Find where the given text appears and provide that cell's center as (x, y) coordinate. 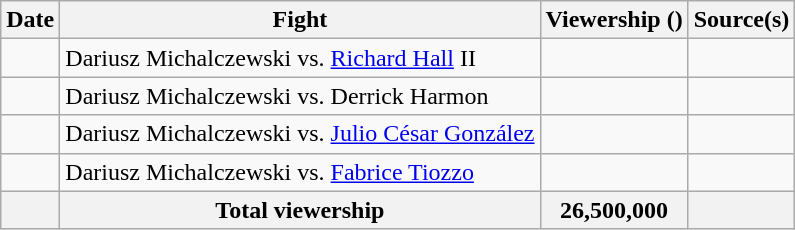
Dariusz Michalczewski vs. Julio César González (300, 134)
Total viewership (300, 210)
26,500,000 (614, 210)
Fight (300, 20)
Dariusz Michalczewski vs. Richard Hall II (300, 58)
Dariusz Michalczewski vs. Derrick Harmon (300, 96)
Viewership () (614, 20)
Dariusz Michalczewski vs. Fabrice Tiozzo (300, 172)
Source(s) (742, 20)
Date (30, 20)
